Detect which cell encompasses the target text, then output its (x, y) center coordinate. 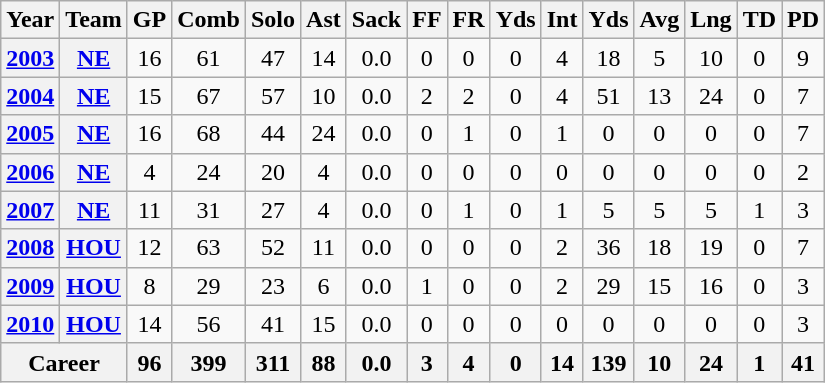
44 (272, 134)
19 (711, 248)
31 (209, 210)
6 (324, 286)
27 (272, 210)
399 (209, 362)
311 (272, 362)
2007 (30, 210)
2005 (30, 134)
Career (64, 362)
Avg (660, 20)
Year (30, 20)
67 (209, 96)
20 (272, 172)
23 (272, 286)
36 (608, 248)
2003 (30, 58)
9 (804, 58)
Lng (711, 20)
88 (324, 362)
TD (759, 20)
68 (209, 134)
GP (149, 20)
61 (209, 58)
Ast (324, 20)
13 (660, 96)
52 (272, 248)
Comb (209, 20)
139 (608, 362)
2009 (30, 286)
Sack (376, 20)
FR (468, 20)
2010 (30, 324)
56 (209, 324)
8 (149, 286)
12 (149, 248)
2008 (30, 248)
51 (608, 96)
2004 (30, 96)
2006 (30, 172)
47 (272, 58)
Solo (272, 20)
PD (804, 20)
57 (272, 96)
Int (562, 20)
63 (209, 248)
FF (427, 20)
96 (149, 362)
Team (94, 20)
